Provide the (x, y) coordinate of the cell's center where the given text is located.  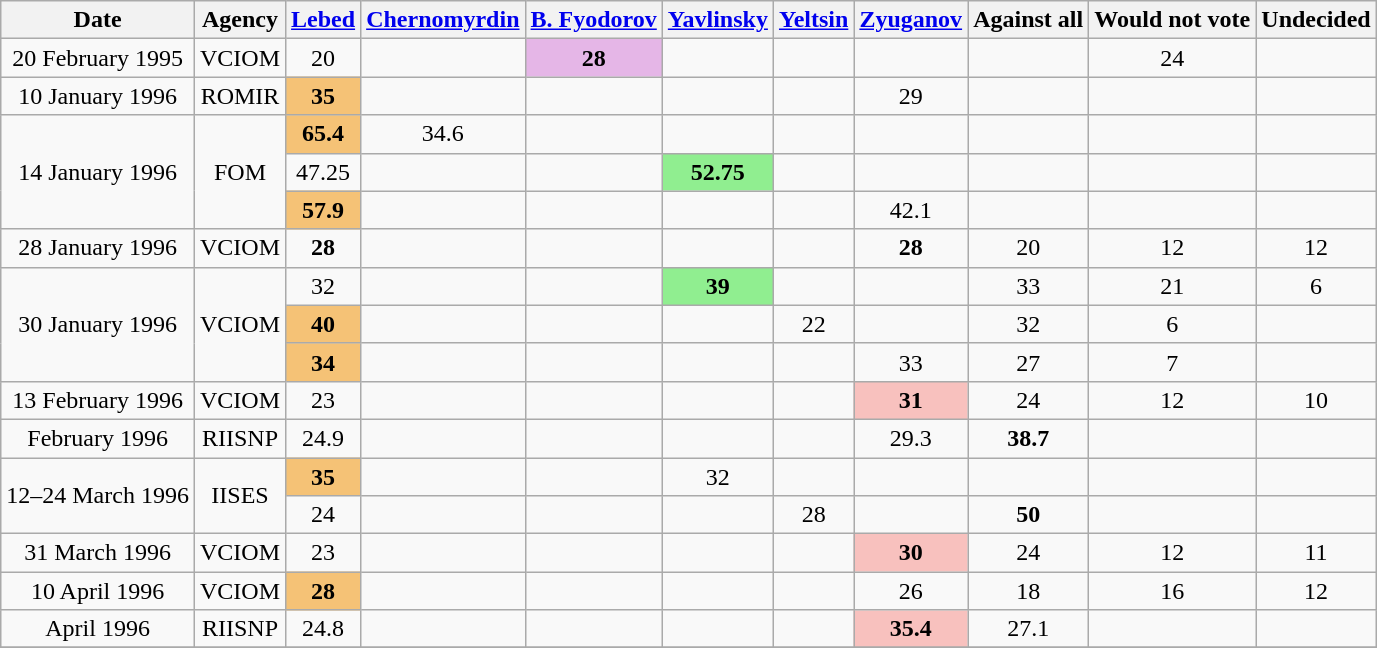
34.6 (443, 134)
31 March 1996 (98, 553)
February 1996 (98, 438)
52.75 (718, 172)
April 1996 (98, 629)
29 (911, 96)
10 (1316, 400)
21 (1172, 286)
B. Fyodorov (594, 20)
10 April 1996 (98, 591)
24.9 (324, 438)
24.8 (324, 629)
Date (98, 20)
12–24 March 1996 (98, 496)
57.9 (324, 210)
Zyuganov (911, 20)
IISES (240, 496)
Agency (240, 20)
22 (813, 324)
39 (718, 286)
18 (1028, 591)
47.25 (324, 172)
Yavlinsky (718, 20)
30 January 1996 (98, 324)
29.3 (911, 438)
Would not vote (1172, 20)
Against all (1028, 20)
14 January 1996 (98, 172)
20 February 1995 (98, 58)
40 (324, 324)
35.4 (911, 629)
ROMIR (240, 96)
Undecided (1316, 20)
28 January 1996 (98, 248)
30 (911, 553)
42.1 (911, 210)
27 (1028, 362)
Yeltsin (813, 20)
16 (1172, 591)
Chernomyrdin (443, 20)
10 January 1996 (98, 96)
31 (911, 400)
34 (324, 362)
7 (1172, 362)
FOM (240, 172)
11 (1316, 553)
50 (1028, 515)
38.7 (1028, 438)
27.1 (1028, 629)
Lebed (324, 20)
65.4 (324, 134)
26 (911, 591)
13 February 1996 (98, 400)
